Identify which cell holds the provided text, then report its (X, Y) central coordinate. 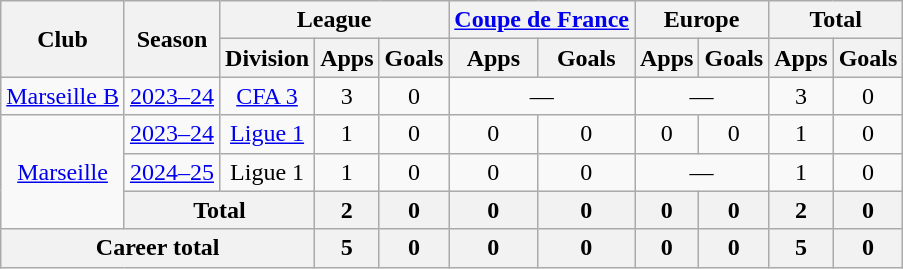
Division (268, 58)
League (334, 20)
Season (172, 39)
Europe (701, 20)
CFA 3 (268, 96)
Coupe de France (542, 20)
Marseille (63, 172)
Marseille B (63, 96)
Career total (158, 248)
Club (63, 39)
2024–25 (172, 172)
